Output the (x, y) coordinate of the center of the cell containing the given text.  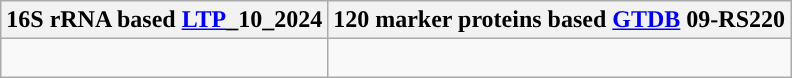
120 marker proteins based GTDB 09-RS220 (560, 20)
16S rRNA based LTP_10_2024 (164, 20)
